Return the (x, y) coordinate for the center point of the cell that contains the specified text.  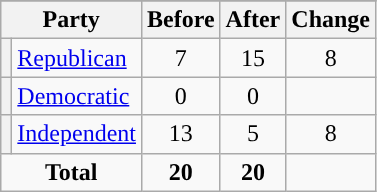
Democratic (77, 96)
Party (72, 20)
Republican (77, 58)
15 (253, 58)
7 (180, 58)
Total (72, 172)
Before (180, 20)
After (253, 20)
Change (331, 20)
5 (253, 134)
13 (180, 134)
Independent (77, 134)
